Find where the given text appears and provide that cell's center as (x, y) coordinate. 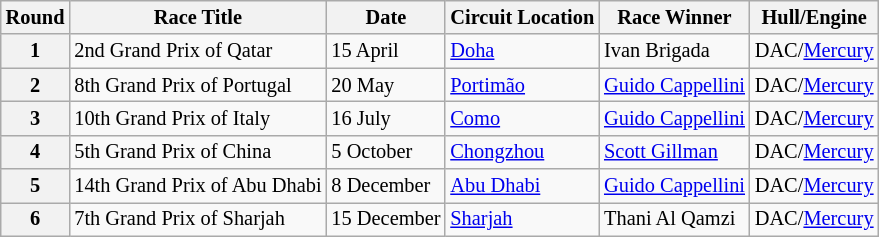
Date (386, 17)
Race Winner (674, 17)
Portimão (522, 85)
1 (36, 51)
2 (36, 85)
5 October (386, 152)
3 (36, 118)
10th Grand Prix of Italy (198, 118)
16 July (386, 118)
14th Grand Prix of Abu Dhabi (198, 186)
Doha (522, 51)
20 May (386, 85)
Race Title (198, 17)
Ivan Brigada (674, 51)
5th Grand Prix of China (198, 152)
Abu Dhabi (522, 186)
Sharjah (522, 219)
Scott Gillman (674, 152)
8 December (386, 186)
7th Grand Prix of Sharjah (198, 219)
15 April (386, 51)
15 December (386, 219)
5 (36, 186)
Thani Al Qamzi (674, 219)
Round (36, 17)
8th Grand Prix of Portugal (198, 85)
6 (36, 219)
Circuit Location (522, 17)
Hull/Engine (814, 17)
2nd Grand Prix of Qatar (198, 51)
Chongzhou (522, 152)
Como (522, 118)
4 (36, 152)
